Find where the given text appears and provide that cell's center as (X, Y) coordinate. 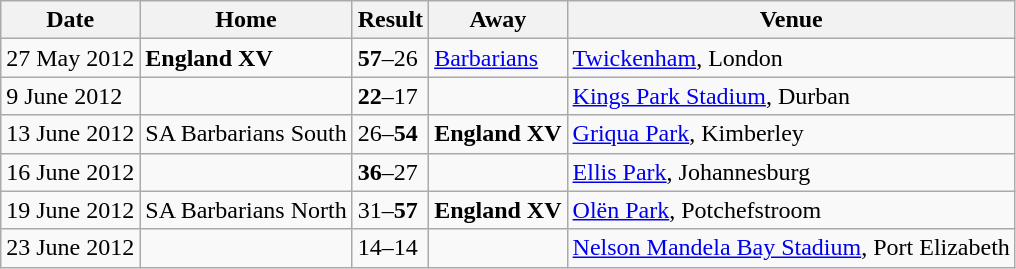
14–14 (390, 248)
9 June 2012 (70, 96)
36–27 (390, 172)
27 May 2012 (70, 58)
Venue (791, 20)
26–54 (390, 134)
Date (70, 20)
SA Barbarians South (246, 134)
Home (246, 20)
Griqua Park, Kimberley (791, 134)
SA Barbarians North (246, 210)
16 June 2012 (70, 172)
31–57 (390, 210)
Away (498, 20)
Barbarians (498, 58)
57–26 (390, 58)
Ellis Park, Johannesburg (791, 172)
Olën Park, Potchefstroom (791, 210)
22–17 (390, 96)
Nelson Mandela Bay Stadium, Port Elizabeth (791, 248)
19 June 2012 (70, 210)
Twickenham, London (791, 58)
23 June 2012 (70, 248)
Result (390, 20)
13 June 2012 (70, 134)
Kings Park Stadium, Durban (791, 96)
